For the text-containing cell, return its midpoint in (x, y) coordinate format. 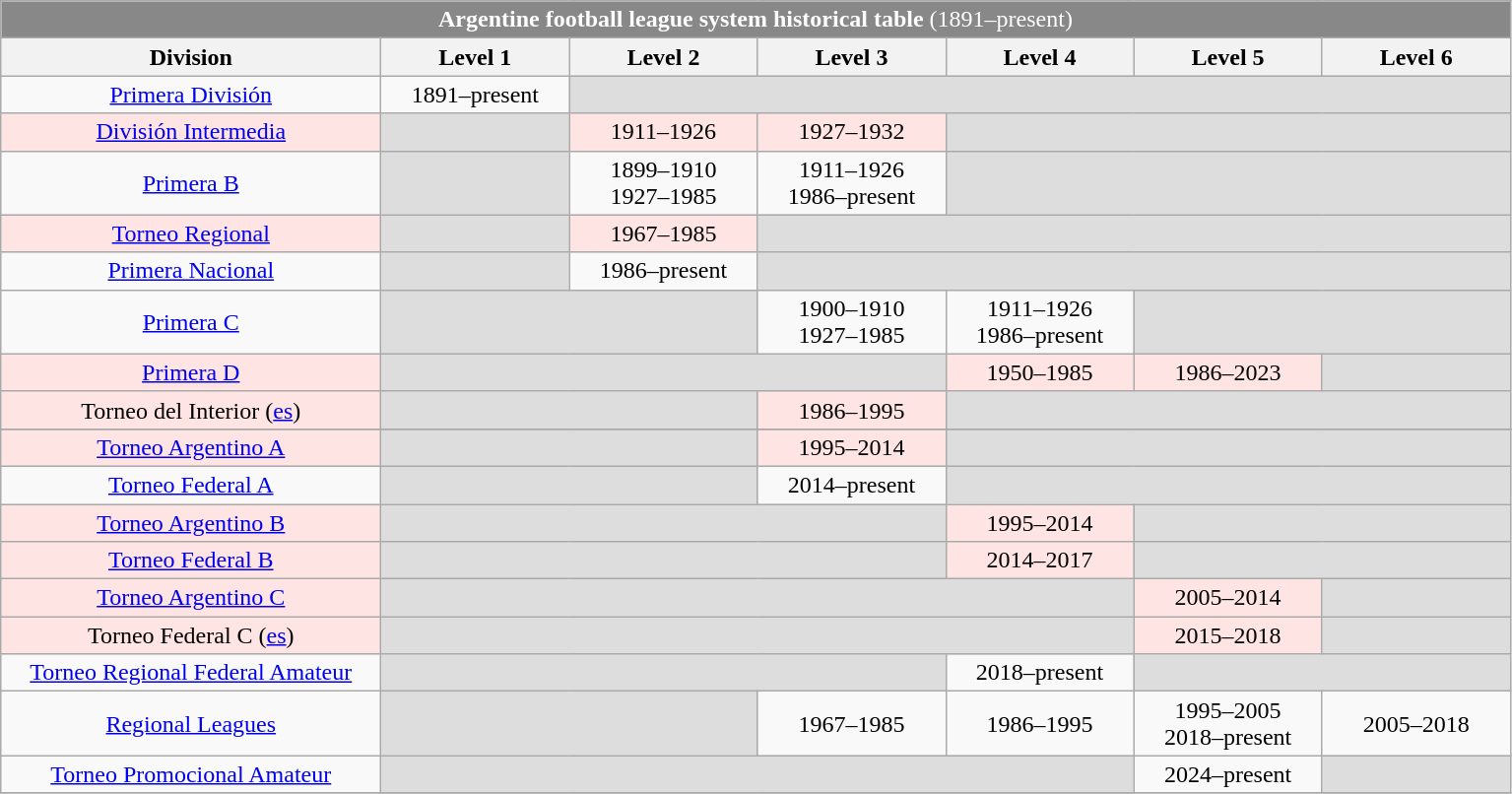
Division (191, 57)
1995–20052018–present (1227, 723)
Torneo Regional Federal Amateur (191, 673)
Torneo del Interior (es) (191, 410)
Level 2 (664, 57)
2015–2018 (1227, 635)
1950–1985 (1040, 372)
Torneo Federal B (191, 561)
1899–19101927–1985 (664, 183)
2018–present (1040, 673)
Regional Leagues (191, 723)
Torneo Argentino C (191, 598)
Level 1 (475, 57)
2005–2014 (1227, 598)
2024–present (1227, 774)
1927–1932 (851, 132)
1900–19101927–1985 (851, 321)
Torneo Federal C (es) (191, 635)
2014–2017 (1040, 561)
Torneo Regional (191, 233)
División Intermedia (191, 132)
Level 6 (1416, 57)
Primera División (191, 95)
2014–present (851, 485)
1911–1926 (664, 132)
Primera Nacional (191, 271)
Primera D (191, 372)
2005–2018 (1416, 723)
Torneo Promocional Amateur (191, 774)
1986–present (664, 271)
1891–present (475, 95)
Torneo Federal A (191, 485)
Primera C (191, 321)
Torneo Argentino B (191, 523)
Level 4 (1040, 57)
1986–2023 (1227, 372)
Torneo Argentino A (191, 447)
Primera B (191, 183)
Argentine football league system historical table (1891–present) (756, 20)
Level 5 (1227, 57)
Level 3 (851, 57)
